Capture the cell that displays the provided text and extract its [X, Y] central coordinate. 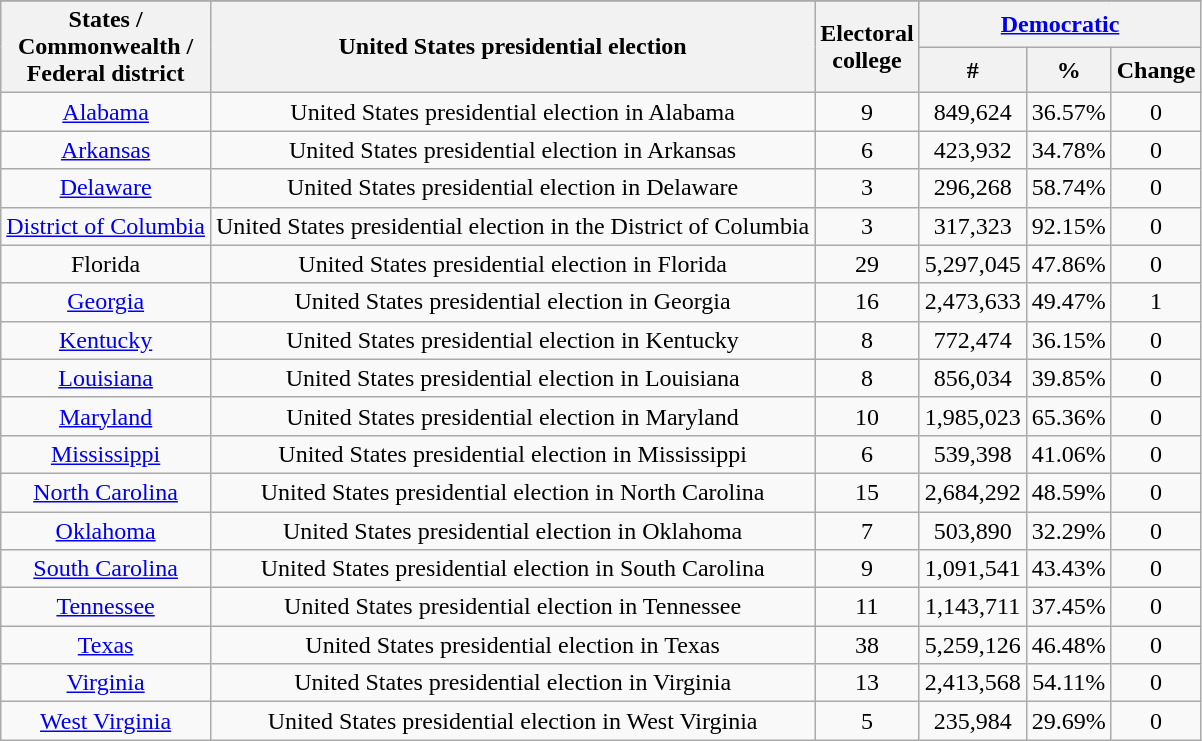
Oklahoma [106, 531]
29 [867, 264]
15 [867, 492]
92.15% [1068, 226]
32.29% [1068, 531]
34.78% [1068, 150]
49.47% [1068, 302]
United States presidential election in the District of Columbia [512, 226]
United States presidential election in Texas [512, 645]
Change [1156, 70]
54.11% [1068, 683]
1,143,711 [972, 607]
Kentucky [106, 340]
47.86% [1068, 264]
Virginia [106, 683]
Electoralcollege [867, 47]
10 [867, 416]
United States presidential election in Louisiana [512, 378]
# [972, 70]
5,259,126 [972, 645]
38 [867, 645]
39.85% [1068, 378]
29.69% [1068, 721]
United States presidential election in North Carolina [512, 492]
Arkansas [106, 150]
United States presidential election in Delaware [512, 188]
65.36% [1068, 416]
United States presidential election in Florida [512, 264]
Delaware [106, 188]
317,323 [972, 226]
2,684,292 [972, 492]
South Carolina [106, 569]
13 [867, 683]
United States presidential election in Oklahoma [512, 531]
Alabama [106, 112]
856,034 [972, 378]
2,413,568 [972, 683]
United States presidential election in Tennessee [512, 607]
7 [867, 531]
United States presidential election in South Carolina [512, 569]
36.57% [1068, 112]
% [1068, 70]
11 [867, 607]
2,473,633 [972, 302]
423,932 [972, 150]
16 [867, 302]
United States presidential election in Virginia [512, 683]
5 [867, 721]
Louisiana [106, 378]
Maryland [106, 416]
46.48% [1068, 645]
Tennessee [106, 607]
539,398 [972, 454]
Texas [106, 645]
772,474 [972, 340]
Mississippi [106, 454]
43.43% [1068, 569]
United States presidential election in West Virginia [512, 721]
235,984 [972, 721]
United States presidential election in Alabama [512, 112]
Georgia [106, 302]
District of Columbia [106, 226]
United States presidential election [512, 47]
36.15% [1068, 340]
48.59% [1068, 492]
41.06% [1068, 454]
5,297,045 [972, 264]
1,091,541 [972, 569]
United States presidential election in Arkansas [512, 150]
Florida [106, 264]
37.45% [1068, 607]
North Carolina [106, 492]
503,890 [972, 531]
296,268 [972, 188]
1,985,023 [972, 416]
West Virginia [106, 721]
United States presidential election in Georgia [512, 302]
United States presidential election in Kentucky [512, 340]
58.74% [1068, 188]
1 [1156, 302]
United States presidential election in Maryland [512, 416]
Democratic [1060, 24]
849,624 [972, 112]
States /Commonwealth /Federal district [106, 47]
United States presidential election in Mississippi [512, 454]
